Output the [X, Y] coordinate of the center of the cell containing the given text.  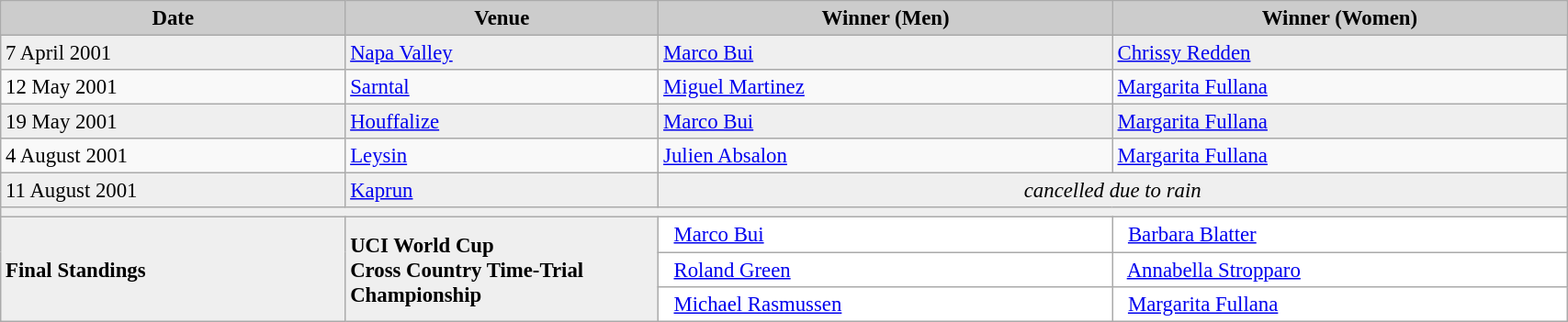
Final Standings [173, 270]
UCI World Cup Cross Country Time-Trial Championship [502, 270]
Barbara Blatter [1339, 235]
4 August 2001 [173, 156]
Kaprun [502, 191]
Date [173, 18]
Napa Valley [502, 53]
Miguel Martinez [886, 87]
19 May 2001 [173, 122]
Sarntal [502, 87]
Winner (Women) [1339, 18]
Winner (Men) [886, 18]
Venue [502, 18]
11 August 2001 [173, 191]
Houffalize [502, 122]
cancelled due to rain [1113, 191]
Leysin [502, 156]
7 April 2001 [173, 53]
Julien Absalon [886, 156]
Chrissy Redden [1339, 53]
Annabella Stropparo [1339, 270]
Michael Rasmussen [886, 304]
Roland Green [886, 270]
12 May 2001 [173, 87]
